Output the [X, Y] coordinate of the center of the cell containing the given text.  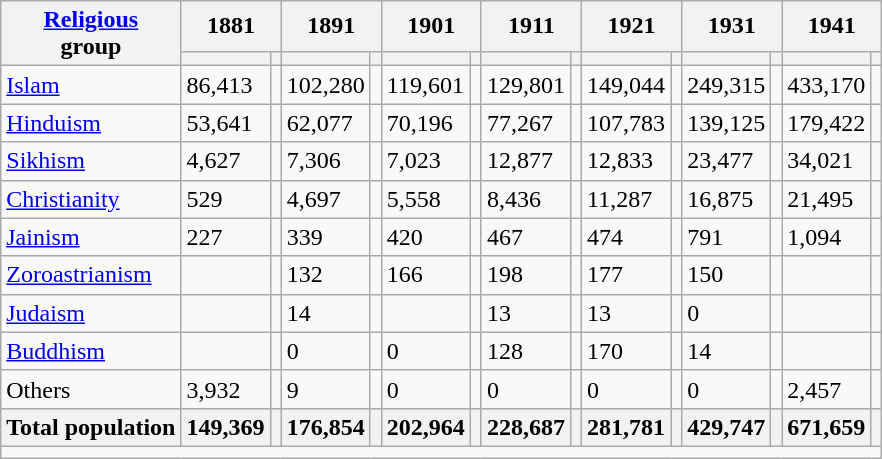
119,601 [426, 85]
228,687 [526, 427]
102,280 [326, 85]
11,287 [626, 199]
132 [326, 275]
16,875 [726, 199]
Sikhism [91, 161]
1891 [331, 26]
62,077 [326, 123]
Buddhism [91, 351]
202,964 [426, 427]
179,422 [826, 123]
4,627 [226, 161]
150 [726, 275]
149,369 [226, 427]
12,877 [526, 161]
1911 [531, 26]
7,023 [426, 161]
198 [526, 275]
1901 [431, 26]
128 [526, 351]
177 [626, 275]
8,436 [526, 199]
70,196 [426, 123]
129,801 [526, 85]
166 [426, 275]
5,558 [426, 199]
139,125 [726, 123]
170 [626, 351]
9 [326, 389]
1921 [632, 26]
Zoroastrianism [91, 275]
7,306 [326, 161]
474 [626, 237]
4,697 [326, 199]
433,170 [826, 85]
339 [326, 237]
1941 [832, 26]
34,021 [826, 161]
86,413 [226, 85]
529 [226, 199]
281,781 [626, 427]
107,783 [626, 123]
Jainism [91, 237]
Islam [91, 85]
420 [426, 237]
3,932 [226, 389]
Judaism [91, 313]
Others [91, 389]
791 [726, 237]
23,477 [726, 161]
149,044 [626, 85]
227 [226, 237]
Total population [91, 427]
Religiousgroup [91, 34]
176,854 [326, 427]
Christianity [91, 199]
1931 [732, 26]
467 [526, 237]
2,457 [826, 389]
53,641 [226, 123]
1881 [231, 26]
Hinduism [91, 123]
1,094 [826, 237]
671,659 [826, 427]
21,495 [826, 199]
12,833 [626, 161]
249,315 [726, 85]
77,267 [526, 123]
429,747 [726, 427]
